Capture the cell that displays the provided text and extract its (x, y) central coordinate. 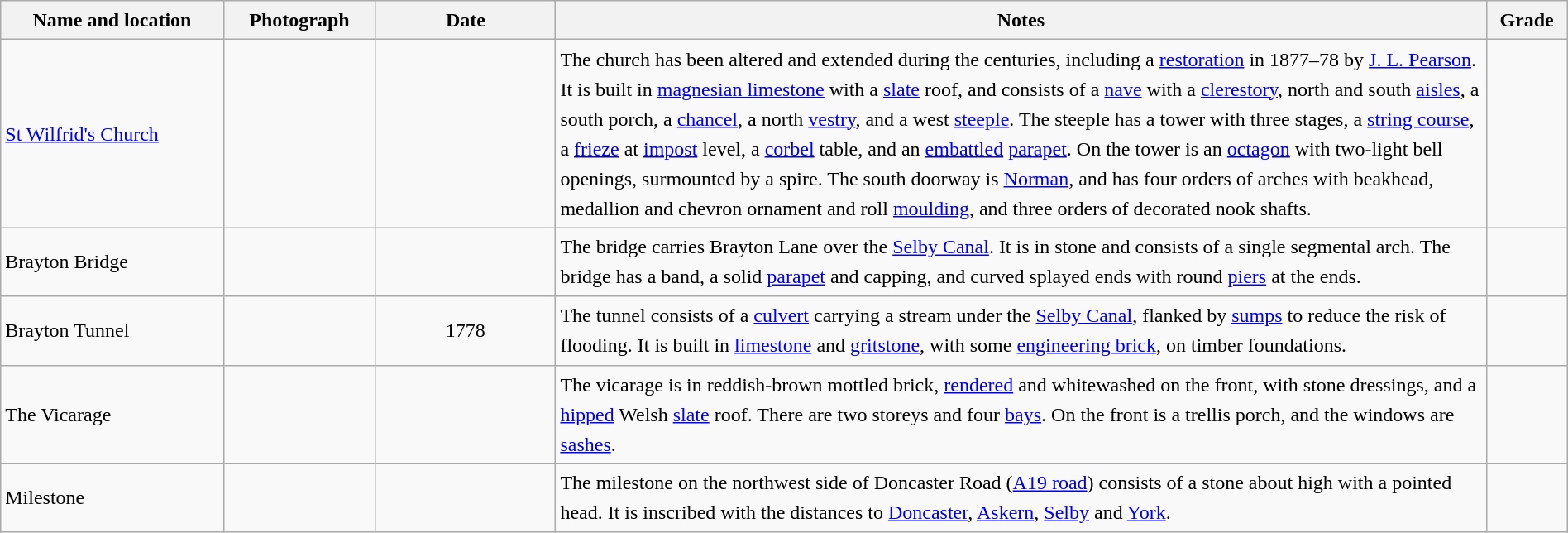
Notes (1021, 20)
Brayton Tunnel (112, 331)
1778 (466, 331)
Brayton Bridge (112, 262)
St Wilfrid's Church (112, 134)
The Vicarage (112, 414)
Grade (1527, 20)
Milestone (112, 498)
Name and location (112, 20)
Photograph (299, 20)
Date (466, 20)
